Return [x, y] of the center of cell containing provided text 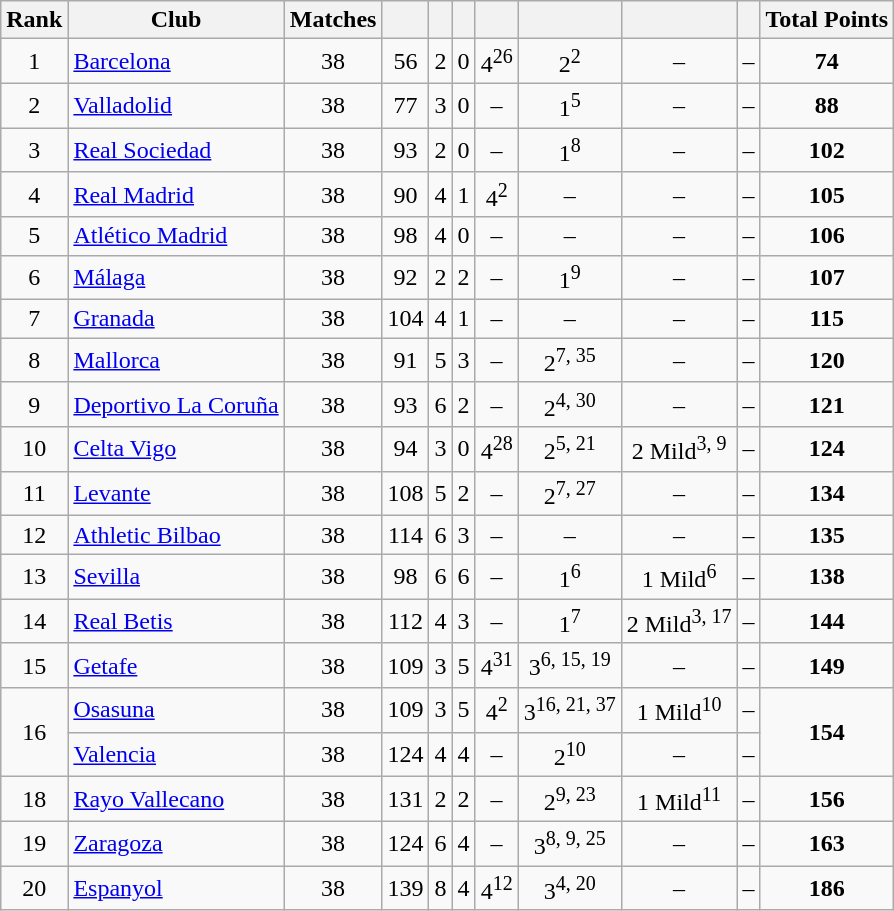
24, 30 [570, 404]
88 [827, 106]
104 [406, 319]
Zaragoza [176, 844]
135 [827, 535]
426 [496, 62]
91 [406, 360]
144 [827, 622]
29, 23 [570, 800]
77 [406, 106]
Deportivo La Coruña [176, 404]
Club [176, 20]
428 [496, 450]
14 [34, 622]
149 [827, 666]
Valencia [176, 754]
Real Madrid [176, 194]
102 [827, 150]
74 [827, 62]
1 Mild10 [679, 710]
Mallorca [176, 360]
92 [406, 278]
Matches [333, 20]
138 [827, 576]
11 [34, 494]
Málaga [176, 278]
156 [827, 800]
105 [827, 194]
106 [827, 236]
Real Betis [176, 622]
10 [34, 450]
27, 35 [570, 360]
27, 27 [570, 494]
163 [827, 844]
Athletic Bilbao [176, 535]
Total Points [827, 20]
Espanyol [176, 888]
Rank [34, 20]
316, 21, 37 [570, 710]
Real Sociedad [176, 150]
154 [827, 732]
Barcelona [176, 62]
2 Mild3, 9 [679, 450]
131 [406, 800]
20 [34, 888]
412 [496, 888]
36, 15, 19 [570, 666]
Getafe [176, 666]
1 Mild11 [679, 800]
17 [570, 622]
12 [34, 535]
38, 9, 25 [570, 844]
22 [570, 62]
Celta Vigo [176, 450]
Atlético Madrid [176, 236]
134 [827, 494]
25, 21 [570, 450]
Rayo Vallecano [176, 800]
108 [406, 494]
112 [406, 622]
2 Mild3, 17 [679, 622]
13 [34, 576]
9 [34, 404]
Sevilla [176, 576]
115 [827, 319]
121 [827, 404]
34, 20 [570, 888]
210 [570, 754]
Levante [176, 494]
120 [827, 360]
139 [406, 888]
114 [406, 535]
107 [827, 278]
Valladolid [176, 106]
Granada [176, 319]
94 [406, 450]
56 [406, 62]
1 Mild6 [679, 576]
431 [496, 666]
7 [34, 319]
Osasuna [176, 710]
186 [827, 888]
90 [406, 194]
